Return [X, Y] of the center of cell containing provided text 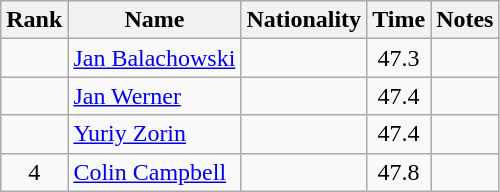
Jan Werner [154, 96]
4 [34, 172]
Time [399, 20]
47.8 [399, 172]
Colin Campbell [154, 172]
47.3 [399, 58]
Name [154, 20]
Nationality [304, 20]
Notes [465, 20]
Yuriy Zorin [154, 134]
Jan Balachowski [154, 58]
Rank [34, 20]
